Locate the cell with the specified text and output its [x, y] center coordinate. 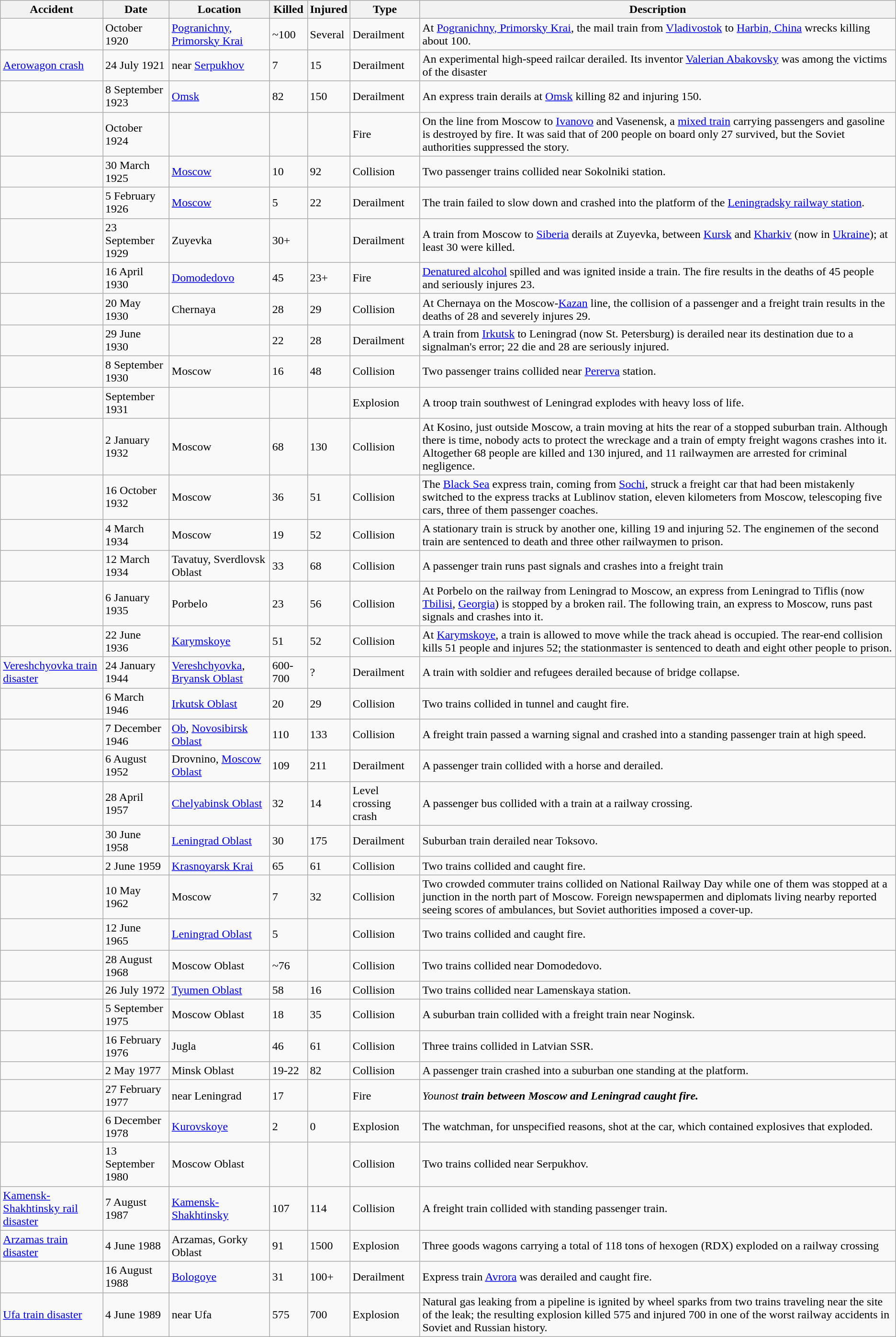
211 [328, 766]
Two trains collided near Lamenskaya station. [658, 990]
2 May 1977 [136, 1071]
near Leningrad [219, 1095]
An experimental high-speed railcar derailed. Its inventor Valerian Abakovsky was among the victims of the disaster [658, 65]
46 [288, 1046]
14 [328, 803]
27 February 1977 [136, 1095]
17 [288, 1095]
October 1920 [136, 34]
4 June 1989 [136, 1315]
Two passenger trains collided near Sokolniki station. [658, 171]
114 [328, 1208]
near Ufa [219, 1315]
Pogranichny, Primorsky Krai [219, 34]
Tyumen Oblast [219, 990]
109 [288, 766]
30 [288, 841]
~76 [288, 965]
Accident [52, 10]
~100 [288, 34]
130 [328, 447]
A passenger train runs past signals and crashes into a freight train [658, 566]
36 [288, 497]
A passenger train collided with a horse and derailed. [658, 766]
Arzamas, Gorky Oblast [219, 1246]
6 March 1946 [136, 704]
September 1931 [136, 402]
The train failed to slow down and crashed into the platform of the Leningradsky railway station. [658, 203]
Two trains collided near Domodedovo. [658, 965]
10 [288, 171]
6 December 1978 [136, 1127]
Irkutsk Oblast [219, 704]
16 April 1930 [136, 278]
100+ [328, 1277]
15 [328, 65]
8 September 1923 [136, 97]
Type [385, 10]
An express train derails at Omsk killing 82 and injuring 150. [658, 97]
Chelyabinsk Oblast [219, 803]
Injured [328, 10]
16 February 1976 [136, 1046]
23+ [328, 278]
A train from Moscow to Siberia derails at Zuyevka, between Kursk and Kharkiv (now in Ukraine); at least 30 were killed. [658, 240]
Younost train between Moscow and Leningrad caught fire. [658, 1095]
Omsk [219, 97]
13 September 1980 [136, 1164]
Jugla [219, 1046]
45 [288, 278]
110 [288, 734]
Kamensk-Shakhtinsky rail disaster [52, 1208]
7 December 1946 [136, 734]
28 August 1968 [136, 965]
23 September 1929 [136, 240]
Minsk Oblast [219, 1071]
Several [328, 34]
2 June 1959 [136, 865]
Drovnino, Moscow Oblast [219, 766]
Killed [288, 10]
56 [328, 604]
A freight train collided with standing passenger train. [658, 1208]
A passenger bus collided with a train at a railway crossing. [658, 803]
Vereshchyovka train disaster [52, 672]
30+ [288, 240]
Three trains collided in Latvian SSR. [658, 1046]
0 [328, 1127]
Karymskoye [219, 641]
Suburban train derailed near Toksovo. [658, 841]
22 June 1936 [136, 641]
29 June 1930 [136, 340]
600-700 [288, 672]
near Serpukhov [219, 65]
Description [658, 10]
4 March 1934 [136, 535]
65 [288, 865]
35 [328, 1015]
Express train Avrora was derailed and caught fire. [658, 1277]
16 August 1988 [136, 1277]
5 February 1926 [136, 203]
Bologoye [219, 1277]
Arzamas train disaster [52, 1246]
700 [328, 1315]
A freight train passed a warning signal and crashed into a standing passenger train at high speed. [658, 734]
12 March 1934 [136, 566]
24 July 1921 [136, 65]
Date [136, 10]
Chernaya [219, 309]
20 [288, 704]
19 [288, 535]
2 [288, 1127]
Ob, Novosibirsk Oblast [219, 734]
The watchman, for unspecified reasons, shot at the car, which contained explosives that exploded. [658, 1127]
150 [328, 97]
Krasnoyarsk Krai [219, 865]
October 1924 [136, 134]
Vereshchyovka, Bryansk Oblast [219, 672]
6 January 1935 [136, 604]
28 April 1957 [136, 803]
23 [288, 604]
30 March 1925 [136, 171]
Two trains collided near Serpukhov. [658, 1164]
5 September 1975 [136, 1015]
Level crossing crash [385, 803]
A train with soldier and refugees derailed because of bridge collapse. [658, 672]
133 [328, 734]
58 [288, 990]
16 October 1932 [136, 497]
A passenger train crashed into a suburban one standing at the platform. [658, 1071]
Zuyevka [219, 240]
Two passenger trains collided near Pererva station. [658, 371]
48 [328, 371]
Domodedovo [219, 278]
Kamensk-Shakhtinsky [219, 1208]
10 May 1962 [136, 897]
175 [328, 841]
31 [288, 1277]
A troop train southwest of Leningrad explodes with heavy loss of life. [658, 402]
18 [288, 1015]
19-22 [288, 1071]
Tavatuy, Sverdlovsk Oblast [219, 566]
91 [288, 1246]
4 June 1988 [136, 1246]
575 [288, 1315]
A suburban train collided with a freight train near Noginsk. [658, 1015]
Kurovskoye [219, 1127]
Denatured alcohol spilled and was ignited inside a train. The fire results in the deaths of 45 people and seriously injures 23. [658, 278]
12 June 1965 [136, 934]
26 July 1972 [136, 990]
Location [219, 10]
Two trains collided in tunnel and caught fire. [658, 704]
7 August 1987 [136, 1208]
6 August 1952 [136, 766]
2 January 1932 [136, 447]
Aerowagon crash [52, 65]
20 May 1930 [136, 309]
24 January 1944 [136, 672]
1500 [328, 1246]
33 [288, 566]
107 [288, 1208]
8 September 1930 [136, 371]
Porbelo [219, 604]
Three goods wagons carrying a total of 118 tons of hexogen (RDX) exploded on a railway crossing [658, 1246]
At Chernaya on the Moscow-Kazan line, the collision of a passenger and a freight train results in the deaths of 28 and severely injures 29. [658, 309]
At Pogranichny, Primorsky Krai, the mail train from Vladivostok to Harbin, China wrecks killing about 100. [658, 34]
? [328, 672]
30 June 1958 [136, 841]
92 [328, 171]
Ufa train disaster [52, 1315]
